Identify which cell holds the provided text, then report its [X, Y] central coordinate. 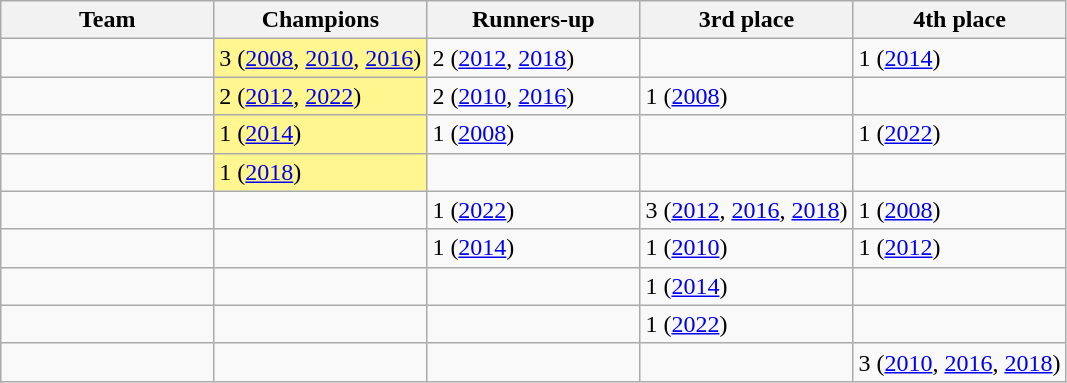
3rd place [746, 20]
3 (2010, 2016, 2018) [960, 362]
3 (2008, 2010, 2016) [320, 58]
4th place [960, 20]
1 (2010) [746, 248]
3 (2012, 2016, 2018) [746, 210]
1 (2018) [320, 172]
Runners-up [534, 20]
Team [108, 20]
2 (2012, 2018) [534, 58]
Champions [320, 20]
2 (2010, 2016) [534, 96]
2 (2012, 2022) [320, 96]
1 (2012) [960, 248]
